Determine the [x, y] coordinate at the center of the cell enclosing the given text.  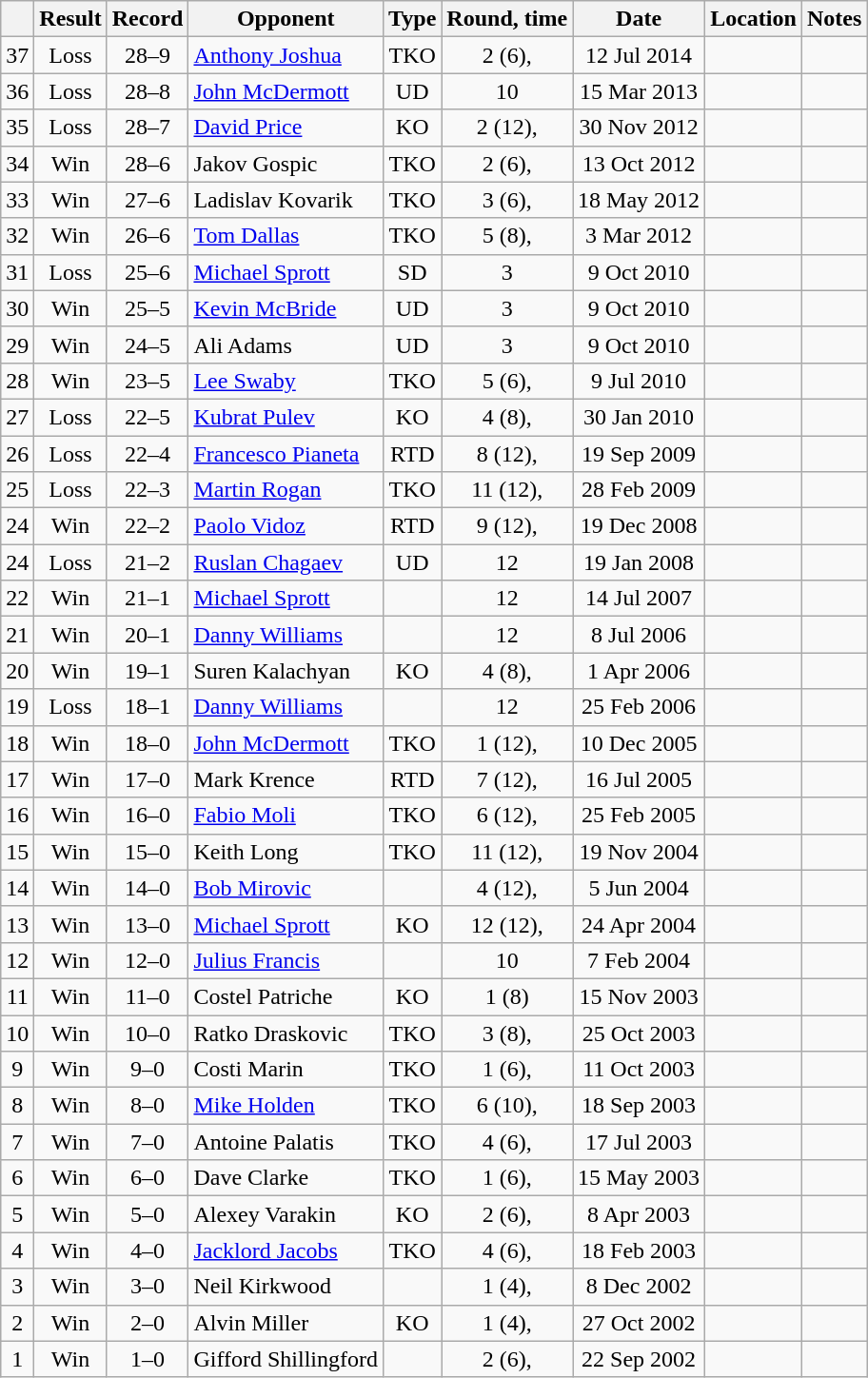
5 (8), [507, 236]
6 (10), [507, 1106]
1 (12), [507, 743]
3 (6), [507, 200]
17 [17, 779]
24–5 [148, 344]
Lee Swaby [286, 381]
Mark Krence [286, 779]
8 Dec 2002 [640, 1287]
28–7 [148, 128]
13 [17, 924]
18–0 [148, 743]
4 (12), [507, 888]
19 Nov 2004 [640, 852]
Martin Rogan [286, 490]
1 Apr 2006 [640, 671]
22–5 [148, 417]
9 (12), [507, 526]
37 [17, 55]
10 Dec 2005 [640, 743]
34 [17, 164]
23–5 [148, 381]
Antoine Palatis [286, 1142]
19 Dec 2008 [640, 526]
15 [17, 852]
17 Jul 2003 [640, 1142]
25 [17, 490]
Result [70, 19]
Anthony Joshua [286, 55]
16 Jul 2005 [640, 779]
3 (8), [507, 1033]
1 [17, 1359]
27 Oct 2002 [640, 1323]
Alvin Miller [286, 1323]
8 [17, 1106]
3 Mar 2012 [640, 236]
2 [17, 1323]
15 Mar 2013 [640, 91]
4–0 [148, 1250]
30 [17, 308]
Notes [834, 19]
22–2 [148, 526]
18 Sep 2003 [640, 1106]
28–9 [148, 55]
8 Apr 2003 [640, 1214]
Record [148, 19]
11 [17, 996]
6 [17, 1178]
25 Oct 2003 [640, 1033]
9–0 [148, 1070]
Round, time [507, 19]
25 Feb 2005 [640, 816]
Keith Long [286, 852]
21–2 [148, 562]
14 Jul 2007 [640, 599]
19 Jan 2008 [640, 562]
22 [17, 599]
12–0 [148, 960]
Tom Dallas [286, 236]
Gifford Shillingford [286, 1359]
Dave Clarke [286, 1178]
27–6 [148, 200]
21–1 [148, 599]
36 [17, 91]
Francesco Pianeta [286, 454]
11–0 [148, 996]
Type [413, 19]
8–0 [148, 1106]
6–0 [148, 1178]
12 Jul 2014 [640, 55]
15 Nov 2003 [640, 996]
9 [17, 1070]
29 [17, 344]
21 [17, 635]
Ladislav Kovarik [286, 200]
18 [17, 743]
14–0 [148, 888]
5 (6), [507, 381]
Jacklord Jacobs [286, 1250]
Alexey Varakin [286, 1214]
Ratko Draskovic [286, 1033]
3–0 [148, 1287]
16–0 [148, 816]
7–0 [148, 1142]
28 Feb 2009 [640, 490]
26–6 [148, 236]
Opponent [286, 19]
9 Jul 2010 [640, 381]
28–6 [148, 164]
27 [17, 417]
5–0 [148, 1214]
19 Sep 2009 [640, 454]
16 [17, 816]
25–6 [148, 272]
12 (12), [507, 924]
Ruslan Chagaev [286, 562]
7 (12), [507, 779]
22–4 [148, 454]
8 Jul 2006 [640, 635]
8 (12), [507, 454]
5 [17, 1214]
18 May 2012 [640, 200]
Kubrat Pulev [286, 417]
28–8 [148, 91]
Julius Francis [286, 960]
1–0 [148, 1359]
13 Oct 2012 [640, 164]
10–0 [148, 1033]
2–0 [148, 1323]
28 [17, 381]
SD [413, 272]
30 Jan 2010 [640, 417]
17–0 [148, 779]
14 [17, 888]
Location [754, 19]
15–0 [148, 852]
Kevin McBride [286, 308]
Fabio Moli [286, 816]
18–1 [148, 707]
20–1 [148, 635]
Costel Patriche [286, 996]
15 May 2003 [640, 1178]
30 Nov 2012 [640, 128]
Ali Adams [286, 344]
11 Oct 2003 [640, 1070]
18 Feb 2003 [640, 1250]
22 Sep 2002 [640, 1359]
22–3 [148, 490]
32 [17, 236]
31 [17, 272]
7 [17, 1142]
Bob Mirovic [286, 888]
Neil Kirkwood [286, 1287]
20 [17, 671]
35 [17, 128]
2 (12), [507, 128]
Mike Holden [286, 1106]
33 [17, 200]
1 (8) [507, 996]
25 Feb 2006 [640, 707]
4 [17, 1250]
7 Feb 2004 [640, 960]
David Price [286, 128]
Paolo Vidoz [286, 526]
25–5 [148, 308]
Suren Kalachyan [286, 671]
26 [17, 454]
6 (12), [507, 816]
13–0 [148, 924]
5 Jun 2004 [640, 888]
Date [640, 19]
19–1 [148, 671]
19 [17, 707]
24 Apr 2004 [640, 924]
Jakov Gospic [286, 164]
Costi Marin [286, 1070]
